Output the (X, Y) coordinate of the center of the cell containing the given text.  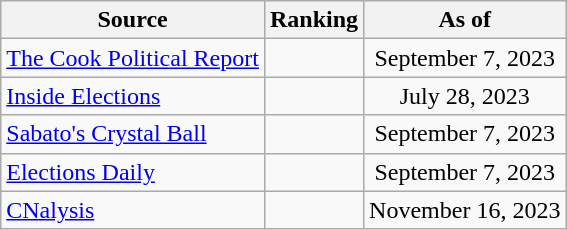
Ranking (314, 20)
July 28, 2023 (465, 96)
November 16, 2023 (465, 210)
Elections Daily (133, 172)
Source (133, 20)
The Cook Political Report (133, 58)
CNalysis (133, 210)
Inside Elections (133, 96)
Sabato's Crystal Ball (133, 134)
As of (465, 20)
